Pinpoint the cell where the given text exists, returning its [x, y] midpoint coordinate. 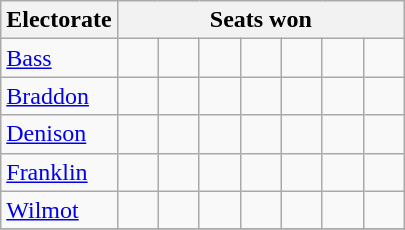
Braddon [59, 96]
Franklin [59, 172]
Bass [59, 58]
Denison [59, 134]
Electorate [59, 20]
Seats won [260, 20]
Wilmot [59, 210]
